For the text-containing cell, return its midpoint in [x, y] coordinate format. 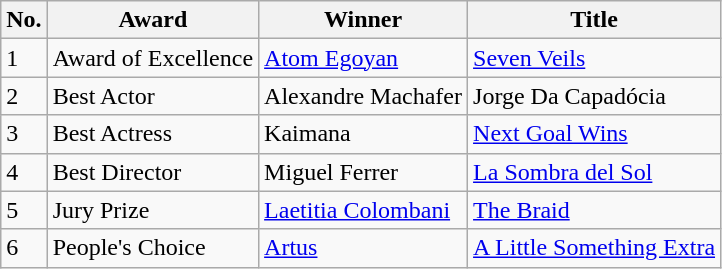
The Braid [594, 210]
Miguel Ferrer [364, 172]
Jorge Da Capadócia [594, 96]
Laetitia Colombani [364, 210]
Best Actor [152, 96]
Atom Egoyan [364, 58]
Title [594, 20]
La Sombra del Sol [594, 172]
3 [24, 134]
Jury Prize [152, 210]
Alexandre Machafer [364, 96]
6 [24, 248]
Seven Veils [594, 58]
Winner [364, 20]
Award [152, 20]
Artus [364, 248]
People's Choice [152, 248]
Kaimana [364, 134]
2 [24, 96]
1 [24, 58]
Award of Excellence [152, 58]
Best Actress [152, 134]
No. [24, 20]
Next Goal Wins [594, 134]
Best Director [152, 172]
5 [24, 210]
A Little Something Extra [594, 248]
4 [24, 172]
